For the text-containing cell, return its midpoint in [x, y] coordinate format. 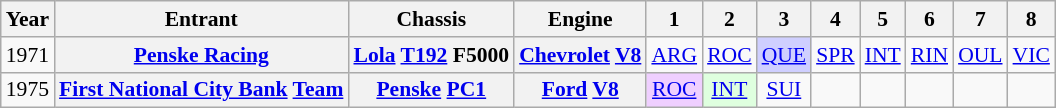
RIN [930, 55]
3 [784, 19]
First National City Bank Team [201, 90]
8 [1032, 19]
OUL [980, 55]
1 [674, 19]
QUE [784, 55]
Chassis [431, 19]
6 [930, 19]
1975 [28, 90]
1971 [28, 55]
VIC [1032, 55]
2 [730, 19]
SPR [836, 55]
Ford V8 [580, 90]
ARG [674, 55]
Lola T192 F5000 [431, 55]
SUI [784, 90]
Penske Racing [201, 55]
4 [836, 19]
7 [980, 19]
Entrant [201, 19]
Penske PC1 [431, 90]
Year [28, 19]
Chevrolet V8 [580, 55]
Engine [580, 19]
5 [883, 19]
